For the text-containing cell, return its midpoint in (X, Y) coordinate format. 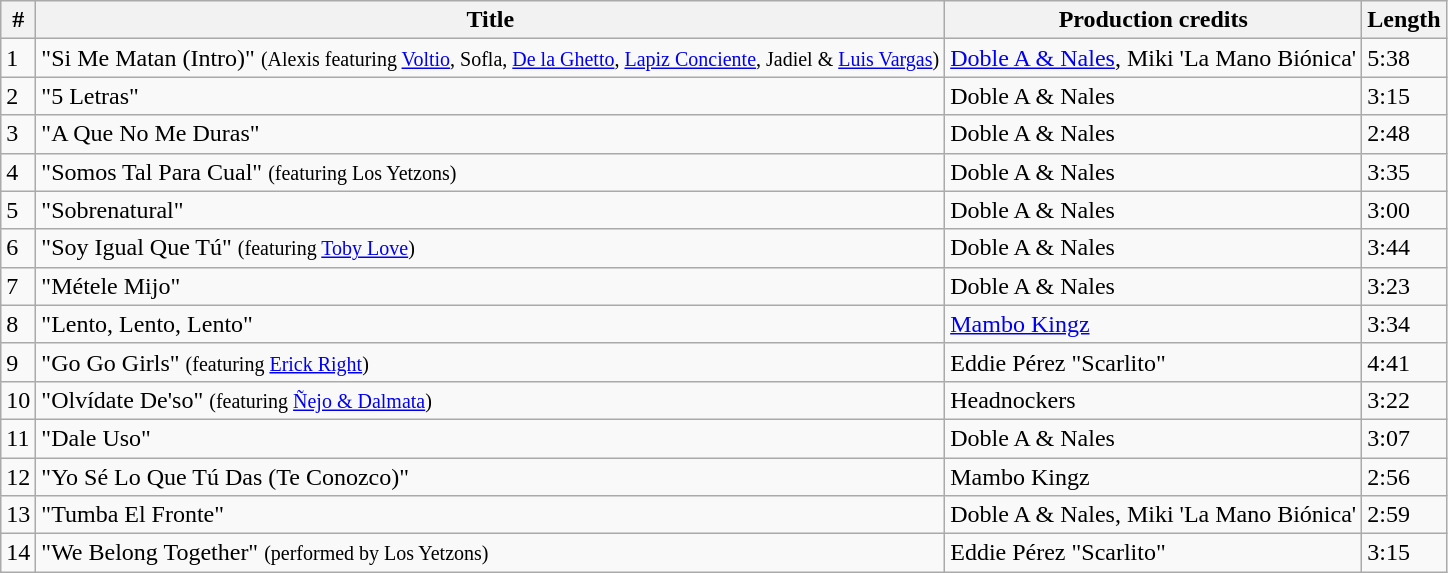
"Somos Tal Para Cual" (featuring Los Yetzons) (490, 172)
11 (18, 438)
"Olvídate De'so" (featuring Ñejo & Dalmata) (490, 400)
13 (18, 515)
3:07 (1404, 438)
2:48 (1404, 134)
2 (18, 96)
"Tumba El Fronte" (490, 515)
3:22 (1404, 400)
"A Que No Me Duras" (490, 134)
6 (18, 248)
"Sobrenatural" (490, 210)
"5 Letras" (490, 96)
"Soy Igual Que Tú" (featuring Toby Love) (490, 248)
"Yo Sé Lo Que Tú Das (Te Conozco)" (490, 477)
5 (18, 210)
4:41 (1404, 362)
5:38 (1404, 58)
10 (18, 400)
"We Belong Together" (performed by Los Yetzons) (490, 553)
3:34 (1404, 324)
3:35 (1404, 172)
2:59 (1404, 515)
3:00 (1404, 210)
4 (18, 172)
1 (18, 58)
3 (18, 134)
7 (18, 286)
Headnockers (1154, 400)
Length (1404, 20)
2:56 (1404, 477)
"Si Me Matan (Intro)" (Alexis featuring Voltio, Sofla, De la Ghetto, Lapiz Conciente, Jadiel & Luis Vargas) (490, 58)
12 (18, 477)
3:23 (1404, 286)
Production credits (1154, 20)
# (18, 20)
"Lento, Lento, Lento" (490, 324)
9 (18, 362)
14 (18, 553)
8 (18, 324)
"Métele Mijo" (490, 286)
"Dale Uso" (490, 438)
"Go Go Girls" (featuring Erick Right) (490, 362)
3:44 (1404, 248)
Title (490, 20)
